Capture the cell that displays the provided text and extract its (x, y) central coordinate. 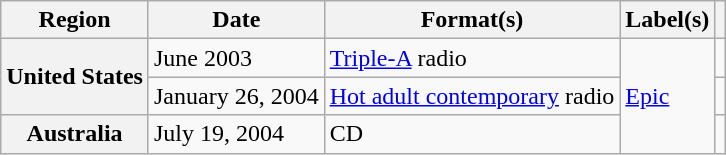
January 26, 2004 (236, 96)
United States (75, 77)
Triple-A radio (472, 58)
Australia (75, 134)
June 2003 (236, 58)
Hot adult contemporary radio (472, 96)
Region (75, 20)
CD (472, 134)
Format(s) (472, 20)
Date (236, 20)
Label(s) (668, 20)
July 19, 2004 (236, 134)
Epic (668, 96)
